Locate the cell with the specified text and output its [X, Y] center coordinate. 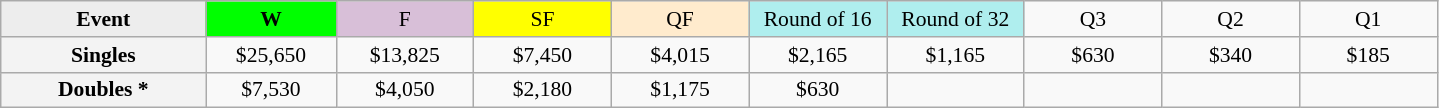
$2,180 [543, 90]
Doubles * [104, 90]
$4,015 [680, 55]
Round of 32 [955, 19]
$13,825 [405, 55]
$185 [1368, 55]
Singles [104, 55]
$4,050 [405, 90]
Round of 16 [818, 19]
Event [104, 19]
SF [543, 19]
$1,175 [680, 90]
$1,165 [955, 55]
QF [680, 19]
Q3 [1093, 19]
F [405, 19]
$340 [1231, 55]
Q2 [1231, 19]
Q1 [1368, 19]
$2,165 [818, 55]
$25,650 [271, 55]
$7,530 [271, 90]
$7,450 [543, 55]
W [271, 19]
